Extract the (x, y) coordinate from the center of the cell holding the provided text.  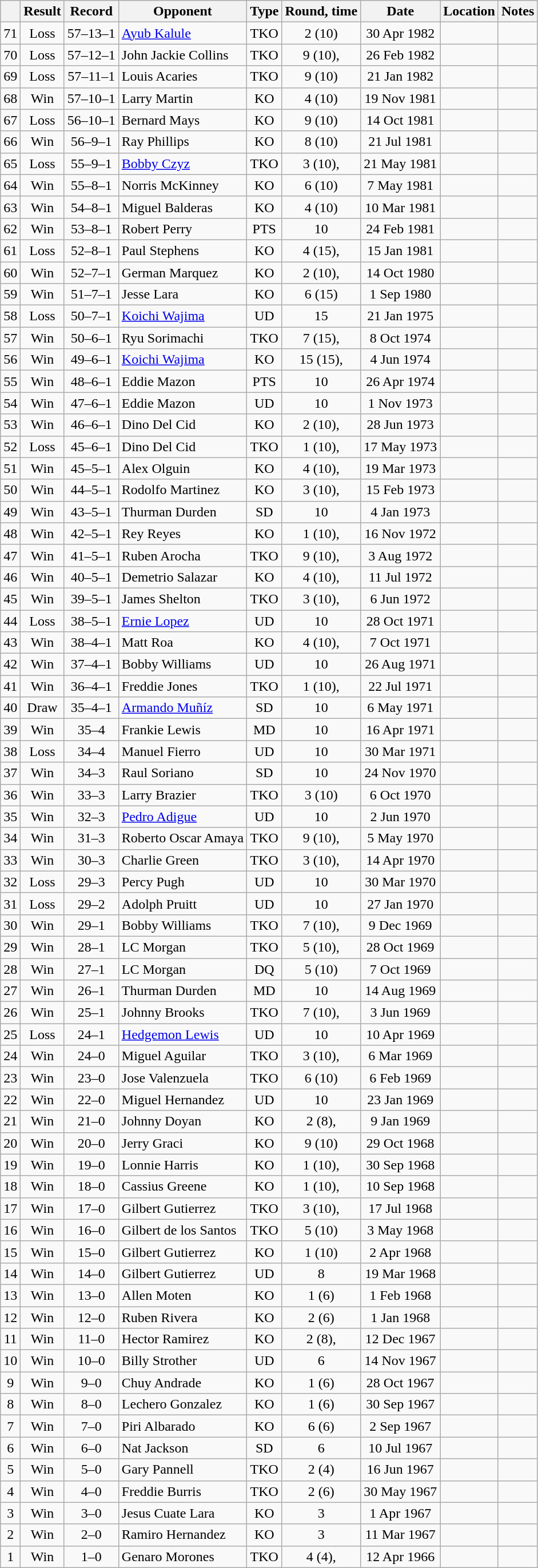
12 (10, 1317)
14 Aug 1969 (400, 991)
5 (10), (321, 947)
Bobby Czyz (182, 164)
30 Apr 1982 (400, 33)
3 Aug 1972 (400, 555)
30–3 (91, 860)
11 Mar 1967 (400, 1535)
54–8–1 (91, 207)
25 (10, 1034)
Notes (517, 11)
6 May 1971 (400, 708)
17 May 1973 (400, 447)
Percy Pugh (182, 882)
38–4–1 (91, 643)
24 Feb 1981 (400, 229)
57 (10, 338)
Draw (42, 708)
1 Feb 1968 (400, 1295)
Robert Perry (182, 229)
Jose Valenzuela (182, 1078)
James Shelton (182, 599)
37–4–1 (91, 664)
3 Jun 1969 (400, 1013)
22 Jul 1971 (400, 686)
44 (10, 620)
Gilbert de los Santos (182, 1230)
6 (15) (321, 295)
11 (10, 1339)
3 May 1968 (400, 1230)
19 Mar 1968 (400, 1273)
1 Apr 1967 (400, 1513)
Billy Strother (182, 1361)
64 (10, 185)
Lonnie Harris (182, 1165)
19 Nov 1981 (400, 98)
4 (4), (321, 1557)
22 (10, 1100)
Allen Moten (182, 1295)
8 (10) (321, 142)
48 (10, 534)
25–1 (91, 1013)
2 Sep 1967 (400, 1426)
Freddie Jones (182, 686)
7–0 (91, 1426)
27 (10, 991)
10–0 (91, 1361)
42–5–1 (91, 534)
46–6–1 (91, 425)
43 (10, 643)
43–5–1 (91, 512)
15 Jan 1981 (400, 250)
35–4 (91, 730)
52 (10, 447)
9 Dec 1969 (400, 925)
21 Jan 1975 (400, 316)
47 (10, 555)
12 Apr 1966 (400, 1557)
10 Mar 1981 (400, 207)
14 Oct 1980 (400, 273)
41 (10, 686)
35 (10, 817)
6 Feb 1969 (400, 1078)
49–6–1 (91, 360)
Hector Ramirez (182, 1339)
23–0 (91, 1078)
21 May 1981 (400, 164)
17 (10, 1208)
54 (10, 403)
14 Apr 1970 (400, 860)
66 (10, 142)
Rey Reyes (182, 534)
29–2 (91, 904)
2 (4) (321, 1470)
55 (10, 381)
Larry Martin (182, 98)
7 (10, 1426)
9–0 (91, 1383)
41–5–1 (91, 555)
Opponent (182, 11)
33–3 (91, 795)
11 Jul 1972 (400, 577)
6 Oct 1970 (400, 795)
23 (10, 1078)
48–6–1 (91, 381)
Hedgemon Lewis (182, 1034)
Alex Olguin (182, 468)
2 Apr 1968 (400, 1252)
Raul Soriano (182, 773)
Freddie Burris (182, 1491)
24 Nov 1970 (400, 773)
36–4–1 (91, 686)
5–0 (91, 1470)
1 (10) (321, 1252)
19 (10, 1165)
26 Aug 1971 (400, 664)
34–3 (91, 773)
9 (10, 1383)
30 Sep 1968 (400, 1165)
30 Sep 1967 (400, 1404)
DQ (264, 969)
29 Oct 1968 (400, 1143)
50 (10, 490)
56–10–1 (91, 120)
52–7–1 (91, 273)
7 (15), (321, 338)
40–5–1 (91, 577)
Matt Roa (182, 643)
36 (10, 795)
8–0 (91, 1404)
Norris McKinney (182, 185)
4 (10, 1491)
26 Feb 1982 (400, 55)
28–1 (91, 947)
44–5–1 (91, 490)
28 Jun 1973 (400, 425)
20–0 (91, 1143)
29–3 (91, 882)
2 (10, 1535)
29 (10, 947)
51 (10, 468)
62 (10, 229)
Charlie Green (182, 860)
21–0 (91, 1121)
Gary Pannell (182, 1470)
16 Jun 1967 (400, 1470)
17–0 (91, 1208)
68 (10, 98)
65 (10, 164)
30 Mar 1971 (400, 751)
Manuel Fierro (182, 751)
27–1 (91, 969)
30 Mar 1970 (400, 882)
49 (10, 512)
28 Oct 1969 (400, 947)
4 Jan 1973 (400, 512)
Chuy Andrade (182, 1383)
35–4–1 (91, 708)
46 (10, 577)
10 Apr 1969 (400, 1034)
34–4 (91, 751)
32 (10, 882)
30 (10, 925)
57–11–1 (91, 77)
Johnny Doyan (182, 1121)
14–0 (91, 1273)
Demetrio Salazar (182, 577)
7 May 1981 (400, 185)
69 (10, 77)
13 (10, 1295)
34 (10, 838)
Miguel Balderas (182, 207)
Ayub Kalule (182, 33)
16–0 (91, 1230)
Result (42, 11)
Jesse Lara (182, 295)
23 Jan 1969 (400, 1100)
67 (10, 120)
51–7–1 (91, 295)
32–3 (91, 817)
21 Jul 1981 (400, 142)
2 Jun 1970 (400, 817)
18–0 (91, 1187)
4–0 (91, 1491)
Rodolfo Martinez (182, 490)
1 Jan 1968 (400, 1317)
Adolph Pruitt (182, 904)
Bernard Mays (182, 120)
2–0 (91, 1535)
3 (10) (321, 795)
37 (10, 773)
26 (10, 1013)
18 (10, 1187)
55–8–1 (91, 185)
56–9–1 (91, 142)
27 Jan 1970 (400, 904)
57–13–1 (91, 33)
45–5–1 (91, 468)
39 (10, 730)
Frankie Lewis (182, 730)
57–10–1 (91, 98)
Ray Phillips (182, 142)
38–5–1 (91, 620)
45–6–1 (91, 447)
22–0 (91, 1100)
Piri Albarado (182, 1426)
Cassius Greene (182, 1187)
15–0 (91, 1252)
4 (15), (321, 250)
31 (10, 904)
Roberto Oscar Amaya (182, 838)
58 (10, 316)
50–7–1 (91, 316)
Lechero Gonzalez (182, 1404)
Jesus Cuate Lara (182, 1513)
39–5–1 (91, 599)
52–8–1 (91, 250)
15 (15), (321, 360)
5 May 1970 (400, 838)
9 Jan 1969 (400, 1121)
4 Jun 1974 (400, 360)
Miguel Aguilar (182, 1056)
2 (10) (321, 33)
Ryu Sorimachi (182, 338)
15 Feb 1973 (400, 490)
1 Nov 1973 (400, 403)
40 (10, 708)
59 (10, 295)
70 (10, 55)
1 Sep 1980 (400, 295)
6 (6) (321, 1426)
10 Sep 1968 (400, 1187)
8 Oct 1974 (400, 338)
24–0 (91, 1056)
45 (10, 599)
38 (10, 751)
60 (10, 273)
31–3 (91, 838)
56 (10, 360)
61 (10, 250)
Ruben Rivera (182, 1317)
7 Oct 1971 (400, 643)
Date (400, 11)
63 (10, 207)
24 (10, 1056)
13–0 (91, 1295)
6 Jun 1972 (400, 599)
28 (10, 969)
Ernie Lopez (182, 620)
Johnny Brooks (182, 1013)
26 Apr 1974 (400, 381)
71 (10, 33)
57–12–1 (91, 55)
7 Oct 1969 (400, 969)
29–1 (91, 925)
Type (264, 11)
11–0 (91, 1339)
53 (10, 425)
21 Jan 1982 (400, 77)
Location (469, 11)
Armando Muñíz (182, 708)
Louis Acaries (182, 77)
30 May 1967 (400, 1491)
26–1 (91, 991)
16 Nov 1972 (400, 534)
14 Oct 1981 (400, 120)
47–6–1 (91, 403)
19 Mar 1973 (400, 468)
5 (10, 1470)
Genaro Morones (182, 1557)
Ruben Arocha (182, 555)
Round, time (321, 11)
16 Apr 1971 (400, 730)
Pedro Adigue (182, 817)
Paul Stephens (182, 250)
24–1 (91, 1034)
28 Oct 1971 (400, 620)
6 Mar 1969 (400, 1056)
14 Nov 1967 (400, 1361)
33 (10, 860)
German Marquez (182, 273)
17 Jul 1968 (400, 1208)
6–0 (91, 1448)
Ramiro Hernandez (182, 1535)
Miguel Hernandez (182, 1100)
53–8–1 (91, 229)
1 (10, 1557)
16 (10, 1230)
20 (10, 1143)
1–0 (91, 1557)
14 (10, 1273)
55–9–1 (91, 164)
42 (10, 664)
Larry Brazier (182, 795)
Record (91, 11)
Nat Jackson (182, 1448)
3–0 (91, 1513)
50–6–1 (91, 338)
12 Dec 1967 (400, 1339)
10 Jul 1967 (400, 1448)
12–0 (91, 1317)
19–0 (91, 1165)
21 (10, 1121)
Jerry Graci (182, 1143)
28 Oct 1967 (400, 1383)
John Jackie Collins (182, 55)
